Search for the cell housing the specified text and yield its [X, Y] center coordinate. 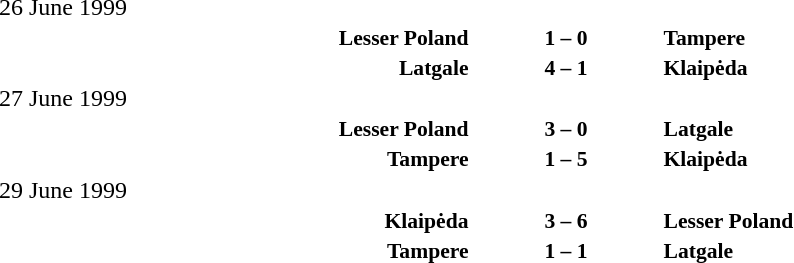
3 – 6 [566, 220]
1 – 5 [566, 159]
1 – 0 [566, 38]
3 – 0 [566, 129]
4 – 1 [566, 68]
